Identify which cell holds the provided text, then report its [x, y] central coordinate. 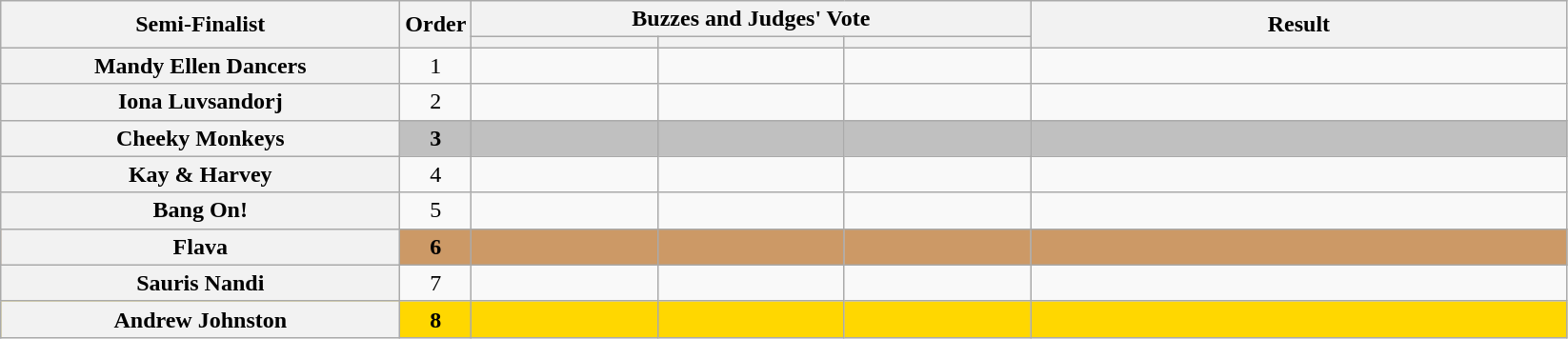
Andrew Johnston [200, 319]
3 [436, 138]
Flava [200, 247]
Sauris Nandi [200, 283]
Cheeky Monkeys [200, 138]
Bang On! [200, 210]
1 [436, 66]
Order [436, 25]
6 [436, 247]
Mandy Ellen Dancers [200, 66]
Result [1299, 25]
Kay & Harvey [200, 174]
Semi-Finalist [200, 25]
2 [436, 102]
Buzzes and Judges' Vote [751, 19]
Iona Luvsandorj [200, 102]
5 [436, 210]
8 [436, 319]
4 [436, 174]
7 [436, 283]
